Locate the cell with the specified text and output its (x, y) center coordinate. 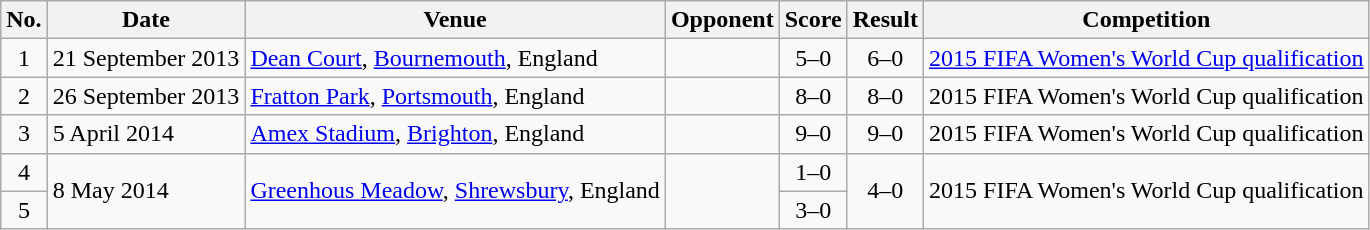
Result (885, 20)
No. (24, 20)
3 (24, 134)
Amex Stadium, Brighton, England (456, 134)
6–0 (885, 58)
Fratton Park, Portsmouth, England (456, 96)
Dean Court, Bournemouth, England (456, 58)
5 April 2014 (146, 134)
Competition (1147, 20)
26 September 2013 (146, 96)
Venue (456, 20)
Opponent (722, 20)
4–0 (885, 191)
8 May 2014 (146, 191)
5–0 (813, 58)
21 September 2013 (146, 58)
Date (146, 20)
2 (24, 96)
Score (813, 20)
4 (24, 172)
1 (24, 58)
5 (24, 210)
1–0 (813, 172)
3–0 (813, 210)
Greenhous Meadow, Shrewsbury, England (456, 191)
